Search for the cell housing the specified text and yield its (X, Y) center coordinate. 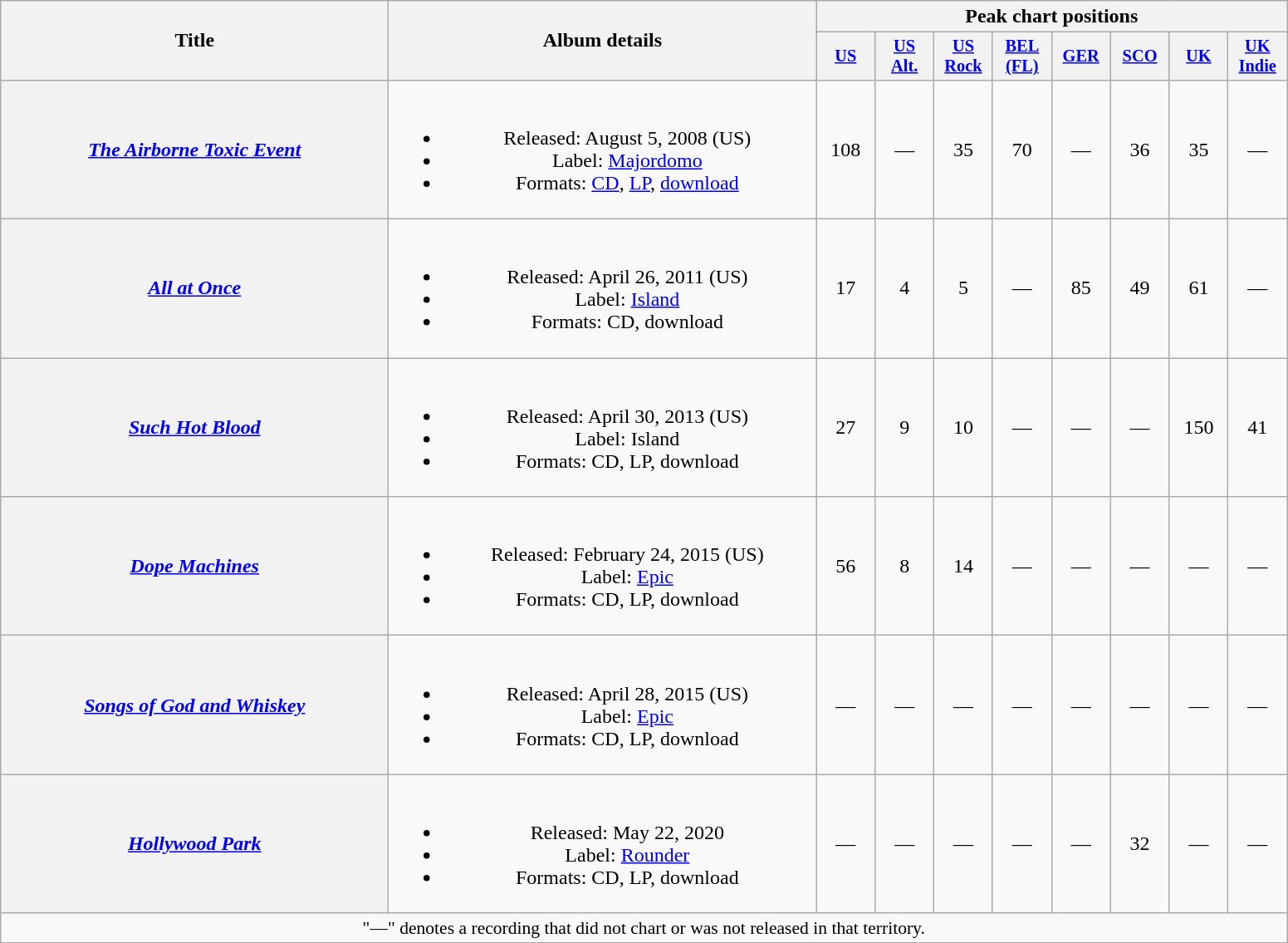
Released: April 26, 2011 (US)Label: IslandFormats: CD, download (603, 289)
Title (194, 41)
32 (1139, 844)
70 (1021, 150)
Hollywood Park (194, 844)
The Airborne Toxic Event (194, 150)
4 (905, 289)
5 (963, 289)
All at Once (194, 289)
85 (1081, 289)
USAlt. (905, 56)
56 (845, 567)
BEL(FL) (1021, 56)
41 (1257, 427)
10 (963, 427)
GER (1081, 56)
8 (905, 567)
USRock (963, 56)
Released: February 24, 2015 (US)Label: EpicFormats: CD, LP, download (603, 567)
36 (1139, 150)
9 (905, 427)
Released: April 28, 2015 (US)Label: EpicFormats: CD, LP, download (603, 705)
Peak chart positions (1051, 17)
SCO (1139, 56)
Released: May 22, 2020Label: RounderFormats: CD, LP, download (603, 844)
UK (1199, 56)
17 (845, 289)
Released: August 5, 2008 (US)Label: MajordomoFormats: CD, LP, download (603, 150)
Such Hot Blood (194, 427)
US (845, 56)
49 (1139, 289)
Released: April 30, 2013 (US)Label: IslandFormats: CD, LP, download (603, 427)
"—" denotes a recording that did not chart or was not released in that territory. (644, 928)
150 (1199, 427)
27 (845, 427)
Songs of God and Whiskey (194, 705)
61 (1199, 289)
Dope Machines (194, 567)
Album details (603, 41)
108 (845, 150)
UKIndie (1257, 56)
14 (963, 567)
